Provide the (x, y) coordinate of the cell's center where the given text is located.  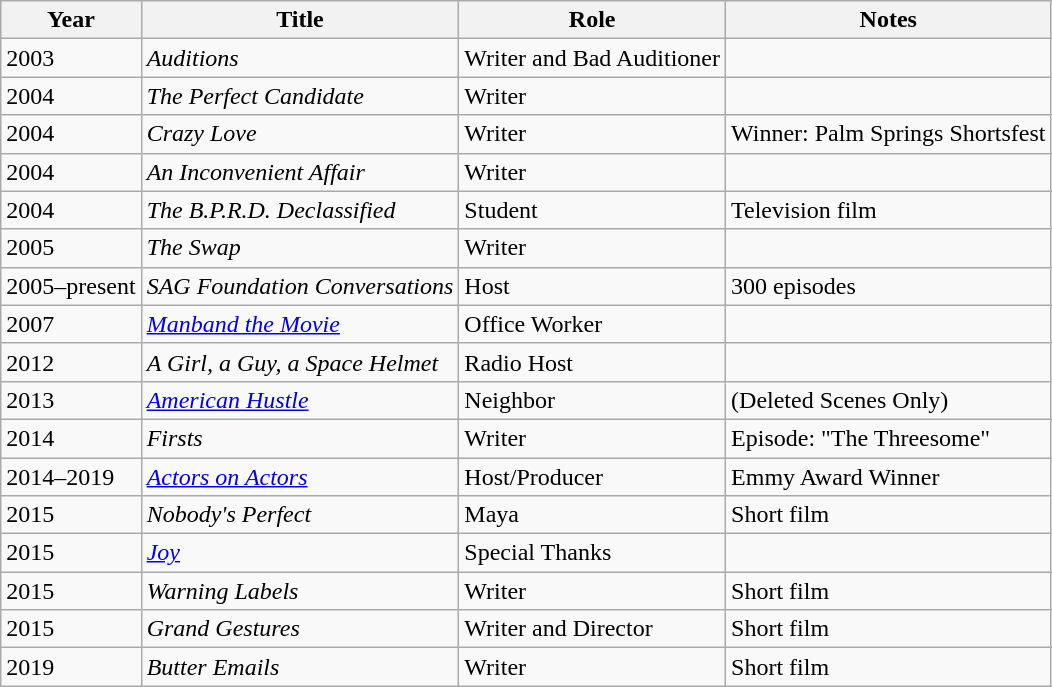
Nobody's Perfect (300, 515)
Emmy Award Winner (888, 477)
2003 (71, 58)
Maya (592, 515)
Host/Producer (592, 477)
Year (71, 20)
Actors on Actors (300, 477)
Winner: Palm Springs Shortsfest (888, 134)
Crazy Love (300, 134)
2013 (71, 400)
Radio Host (592, 362)
2014–2019 (71, 477)
Auditions (300, 58)
Role (592, 20)
2012 (71, 362)
An Inconvenient Affair (300, 172)
Writer and Bad Auditioner (592, 58)
Firsts (300, 438)
Manband the Movie (300, 324)
Student (592, 210)
2007 (71, 324)
Grand Gestures (300, 629)
Television film (888, 210)
300 episodes (888, 286)
The B.P.R.D. Declassified (300, 210)
Office Worker (592, 324)
Writer and Director (592, 629)
Butter Emails (300, 667)
Warning Labels (300, 591)
2005–present (71, 286)
Joy (300, 553)
(Deleted Scenes Only) (888, 400)
SAG Foundation Conversations (300, 286)
Neighbor (592, 400)
2019 (71, 667)
American Hustle (300, 400)
2014 (71, 438)
A Girl, a Guy, a Space Helmet (300, 362)
Special Thanks (592, 553)
2005 (71, 248)
The Perfect Candidate (300, 96)
Host (592, 286)
Notes (888, 20)
Episode: "The Threesome" (888, 438)
The Swap (300, 248)
Title (300, 20)
